Detect which cell encompasses the target text, then output its (x, y) center coordinate. 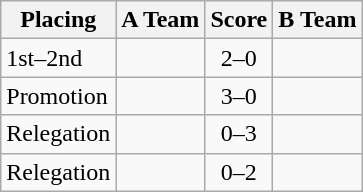
2–0 (239, 58)
Promotion (58, 96)
Score (239, 20)
Placing (58, 20)
0–3 (239, 134)
A Team (160, 20)
3–0 (239, 96)
B Team (318, 20)
0–2 (239, 172)
1st–2nd (58, 58)
